Provide the (X, Y) coordinate of the cell's center where the given text is located.  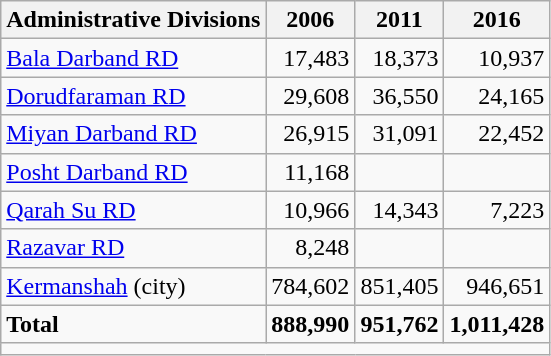
26,915 (310, 134)
Total (134, 324)
18,373 (400, 58)
1,011,428 (497, 324)
851,405 (400, 286)
951,762 (400, 324)
7,223 (497, 210)
888,990 (310, 324)
946,651 (497, 286)
Razavar RD (134, 248)
11,168 (310, 172)
Miyan Darband RD (134, 134)
2011 (400, 20)
Posht Darband RD (134, 172)
Qarah Su RD (134, 210)
36,550 (400, 96)
17,483 (310, 58)
Bala Darband RD (134, 58)
784,602 (310, 286)
14,343 (400, 210)
2016 (497, 20)
Administrative Divisions (134, 20)
29,608 (310, 96)
22,452 (497, 134)
31,091 (400, 134)
Dorudfaraman RD (134, 96)
8,248 (310, 248)
Kermanshah (city) (134, 286)
2006 (310, 20)
10,966 (310, 210)
24,165 (497, 96)
10,937 (497, 58)
